Determine the (x, y) coordinate at the center of the cell enclosing the given text.  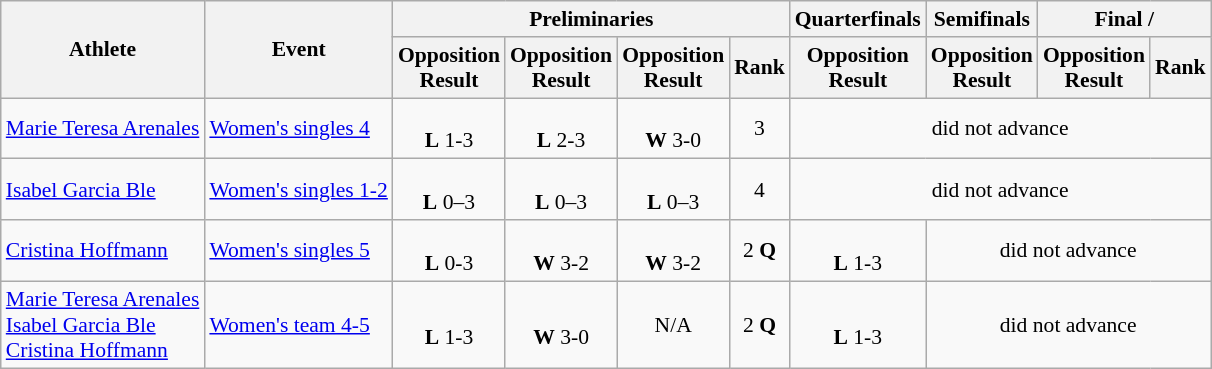
Cristina Hoffmann (103, 250)
Event (298, 50)
Women's singles 4 (298, 128)
Final / (1124, 19)
Women's singles 5 (298, 250)
Marie Teresa Arenales (103, 128)
Women's singles 1-2 (298, 190)
3 (760, 128)
4 (760, 190)
L 0-3 (449, 250)
Isabel Garcia Ble (103, 190)
Women's team 4-5 (298, 324)
Athlete (103, 50)
N/A (673, 324)
Quarterfinals (858, 19)
Preliminaries (592, 19)
Semifinals (982, 19)
Marie Teresa Arenales Isabel Garcia Ble Cristina Hoffmann (103, 324)
L 2-3 (561, 128)
